From the cell containing the given text, extract its center point as [X, Y] coordinate. 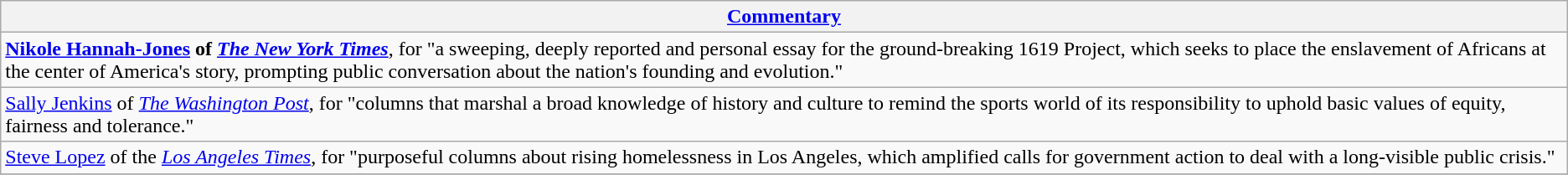
Commentary [784, 17]
